Output the (X, Y) coordinate of the center of the cell containing the given text.  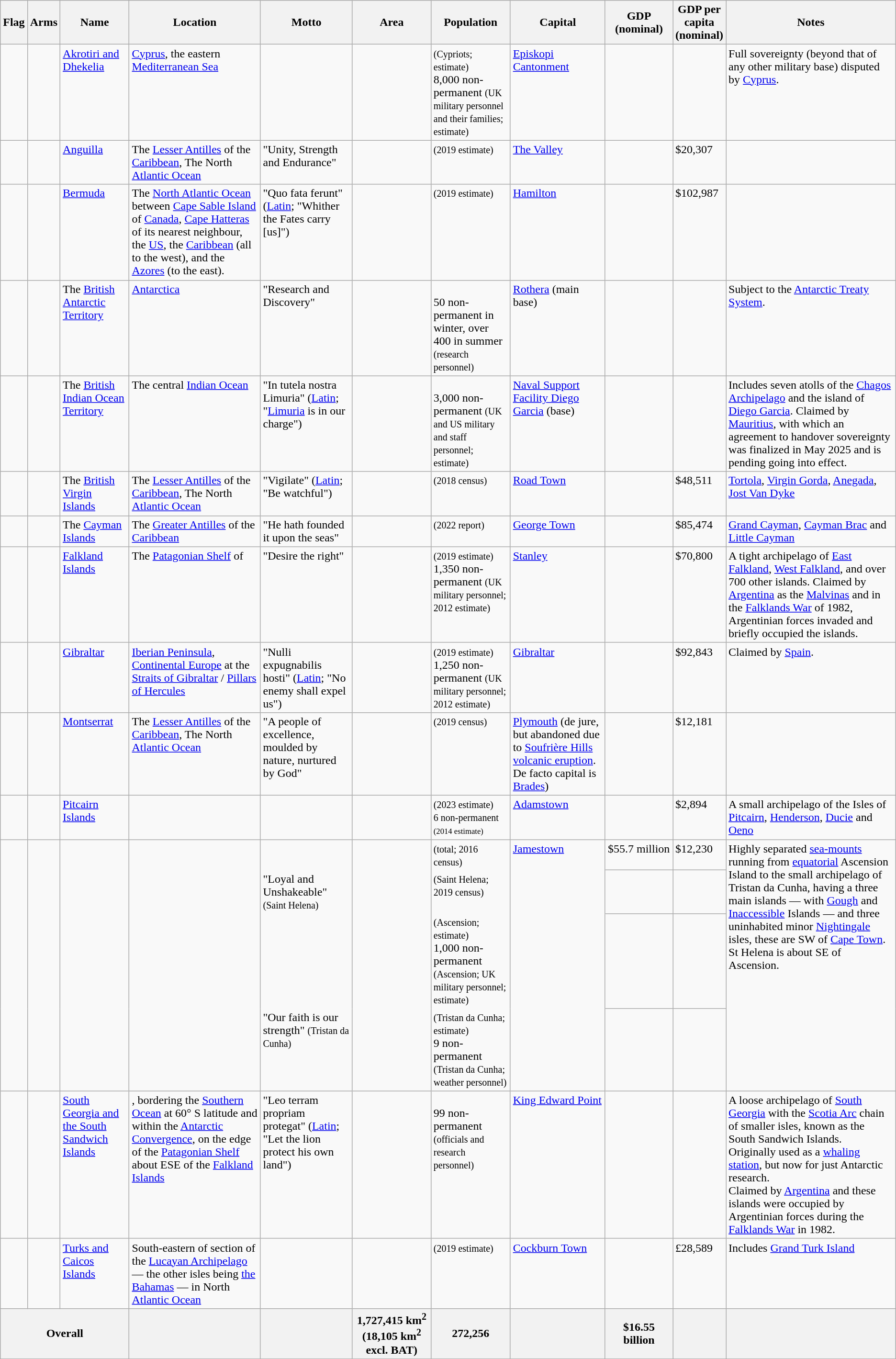
(Cypriots; estimate)8,000 non-permanent (UK military personnel and their families; estimate) (470, 92)
"Desire the right" (306, 595)
(2019 census) (470, 753)
$70,800 (700, 595)
(Ascension; estimate)1,000 non-permanent (Ascension; UK military personnel; estimate) (470, 961)
The central Indian Ocean (195, 424)
50 non-permanent in winter, over 400 in summer (research personnel) (470, 328)
Rothera (main base) (558, 328)
Road Town (558, 494)
(Tristan da Cunha; estimate)9 non-permanent (Tristan da Cunha; weather personnel) (470, 1050)
The British Indian Ocean Territory (95, 424)
The Greater Antilles of the Caribbean (195, 531)
Claimed by Spain. (811, 677)
Area (392, 22)
$20,307 (700, 162)
Flag (14, 22)
Plymouth (de jure, but abandoned due to Soufrière Hills volcanic eruption. De facto capital is Brades) (558, 753)
Stanley (558, 595)
(2022 report) (470, 531)
Location (195, 22)
Population (470, 22)
"Nulli expugnabilis hosti" (Latin; "No enemy shall expel us") (306, 677)
272,256 (470, 1334)
Name (95, 22)
Subject to the Antarctic Treaty System. (811, 328)
Adamstown (558, 817)
$102,987 (700, 232)
(2019 estimate)1,250 non-permanent (UK military personnel; 2012 estimate) (470, 677)
Falkland Islands (95, 595)
King Edward Point (558, 1165)
Bermuda (95, 232)
The Cayman Islands (95, 531)
(2018 census) (470, 494)
3,000 non-permanent (UK and US military and staff personnel; estimate) (470, 424)
$2,894 (700, 817)
99 non-permanent (officials and research personnel) (470, 1165)
$16.55 billion (638, 1334)
Arms (44, 22)
"Unity, Strength and Endurance" (306, 162)
A small archipelago of the Isles of Pitcairn, Henderson, Ducie and Oeno (811, 817)
Episkopi Cantonment (558, 92)
"A people of excellence, moulded by nature, nurtured by God" (306, 753)
"Research and Discovery" (306, 328)
Motto (306, 22)
Includes Grand Turk Island (811, 1273)
Anguilla (95, 162)
"He hath founded it upon the seas" (306, 531)
South-eastern of section of the Lucayan Archipelago — the other isles being the Bahamas — in North Atlantic Ocean (195, 1273)
South Georgia and the South Sandwich Islands (95, 1165)
Cyprus, the eastern Mediterranean Sea (195, 92)
Capital (558, 22)
"Quo fata ferunt" (Latin; "Whither the Fates carry [us]") (306, 232)
$12,181 (700, 753)
£28,589 (700, 1273)
$55.7 million (638, 855)
"In tutela nostra Limuria" (Latin; "Limuria is in our charge") (306, 424)
(2019 estimate)1,350 non-permanent (UK military personnel; 2012 estimate) (470, 595)
$92,843 (700, 677)
GDP percapita(nominal) (700, 22)
(2023 estimate)6 non-permanent (2014 estimate) (470, 817)
$12,230 (700, 855)
Pitcairn Islands (95, 817)
(Saint Helena; 2019 census) (470, 892)
Turks and Caicos Islands (95, 1273)
The Patagonian Shelf of (195, 595)
(total; 2016 census) (470, 855)
"Vigilate" (Latin; "Be watchful") (306, 494)
GDP(nominal) (638, 22)
The British Virgin Islands (95, 494)
Hamilton (558, 232)
Cockburn Town (558, 1273)
Iberian Peninsula, Continental Europe at the Straits of Gibraltar / Pillars of Hercules (195, 677)
Naval Support Facility Diego Garcia (base) (558, 424)
Tortola, Virgin Gorda, Anegada, Jost Van Dyke (811, 494)
$48,511 (700, 494)
"Our faith is our strength" (Tristan da Cunha) (306, 1050)
"Loyal and Unshakeable" (Saint Helena) (306, 892)
The British Antarctic Territory (95, 328)
Grand Cayman, Cayman Brac and Little Cayman (811, 531)
$85,474 (700, 531)
Overall (65, 1334)
Full sovereignty (beyond that of any other military base) disputed by Cyprus. (811, 92)
"Leo terram propriam protegat" (Latin; "Let the lion protect his own land") (306, 1165)
Akrotiri and Dhekelia (95, 92)
1,727,415 km2(18,105 km2 excl. BAT) (392, 1334)
Montserrat (95, 753)
Antarctica (195, 328)
The Valley (558, 162)
Jamestown (558, 855)
Notes (811, 22)
George Town (558, 531)
